Extract the (X, Y) coordinate from the center of the cell holding the provided text.  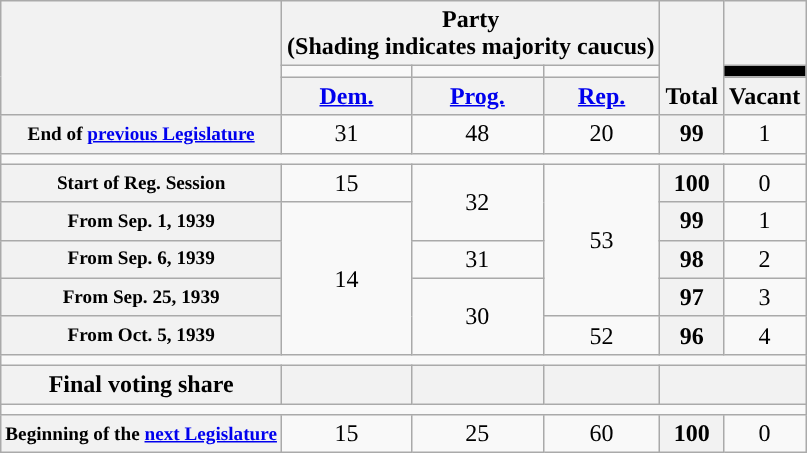
14 (347, 278)
98 (692, 259)
32 (477, 202)
Final voting share (142, 384)
From Oct. 5, 1939 (142, 335)
4 (764, 335)
Rep. (602, 96)
20 (602, 134)
Start of Reg. Session (142, 183)
From Sep. 6, 1939 (142, 259)
30 (477, 316)
Total (692, 58)
3 (764, 297)
End of previous Legislature (142, 134)
52 (602, 335)
53 (602, 240)
96 (692, 335)
48 (477, 134)
From Sep. 25, 1939 (142, 297)
From Sep. 1, 1939 (142, 221)
Dem. (347, 96)
2 (764, 259)
97 (692, 297)
60 (602, 434)
Vacant (764, 96)
25 (477, 434)
Party (Shading indicates majority caucus) (471, 34)
Prog. (477, 96)
Beginning of the next Legislature (142, 434)
